Detect which cell encompasses the target text, then output its [x, y] center coordinate. 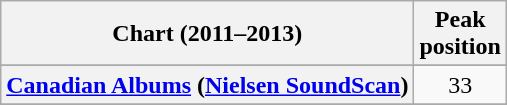
Canadian Albums (Nielsen SoundScan) [208, 85]
33 [460, 85]
Peakposition [460, 34]
Chart (2011–2013) [208, 34]
